Identify which cell holds the provided text, then report its (x, y) central coordinate. 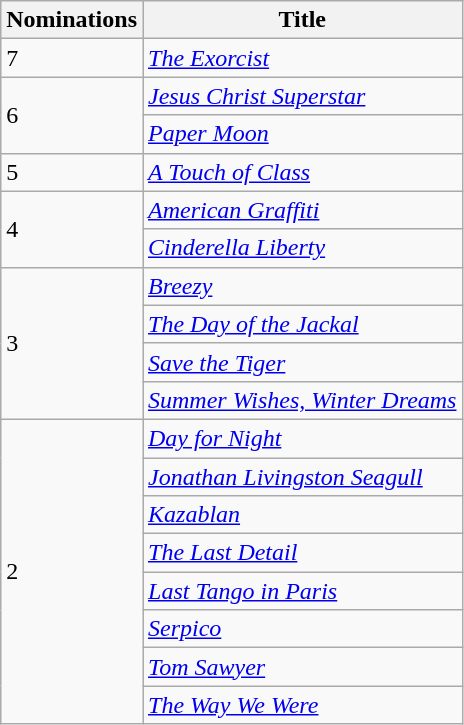
The Last Detail (302, 553)
Cinderella Liberty (302, 248)
2 (72, 571)
A Touch of Class (302, 172)
Title (302, 20)
Paper Moon (302, 134)
Kazablan (302, 515)
The Way We Were (302, 705)
Serpico (302, 629)
Save the Tiger (302, 362)
Day for Night (302, 438)
Jesus Christ Superstar (302, 96)
5 (72, 172)
Summer Wishes, Winter Dreams (302, 400)
7 (72, 58)
American Graffiti (302, 210)
Jonathan Livingston Seagull (302, 477)
The Day of the Jackal (302, 324)
The Exorcist (302, 58)
Nominations (72, 20)
Last Tango in Paris (302, 591)
3 (72, 343)
4 (72, 229)
6 (72, 115)
Breezy (302, 286)
Tom Sawyer (302, 667)
